From the cell containing the given text, extract its center point as (X, Y) coordinate. 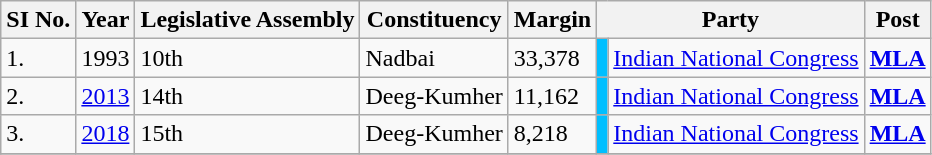
2013 (106, 96)
Nadbai (434, 58)
Legislative Assembly (248, 20)
Party (730, 20)
33,378 (552, 58)
1993 (106, 58)
2. (38, 96)
10th (248, 58)
3. (38, 134)
Post (898, 20)
11,162 (552, 96)
Margin (552, 20)
SI No. (38, 20)
Constituency (434, 20)
8,218 (552, 134)
15th (248, 134)
1. (38, 58)
2018 (106, 134)
Year (106, 20)
14th (248, 96)
